Detect which cell encompasses the target text, then output its (x, y) center coordinate. 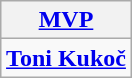
MVP (66, 20)
Toni Kukoč (66, 58)
